Scan for the cell matching the given text and deliver its (x, y) coordinate at center. 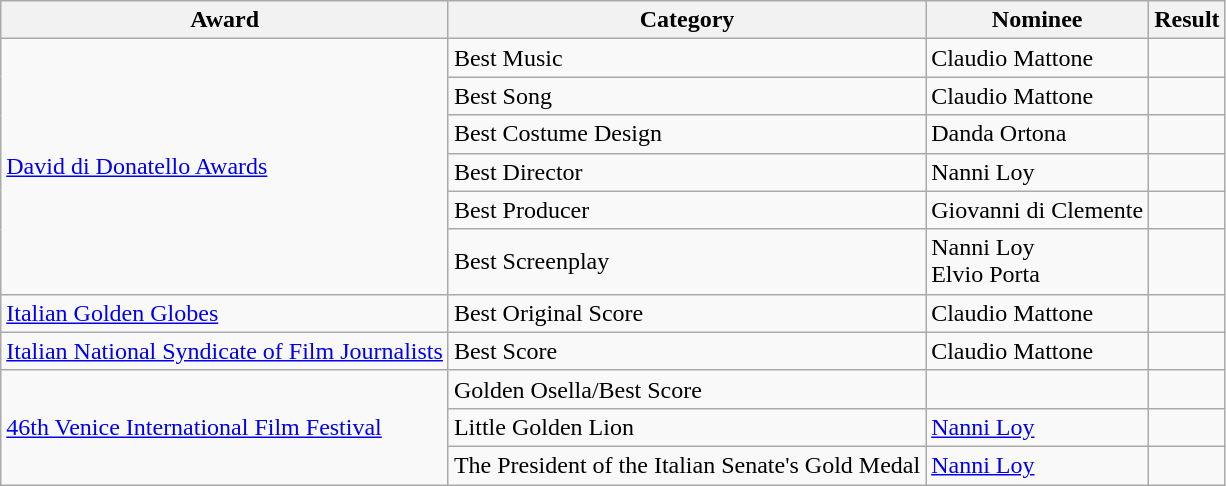
Best Costume Design (686, 134)
Golden Osella/Best Score (686, 389)
Little Golden Lion (686, 427)
Category (686, 20)
Nanni LoyElvio Porta (1038, 262)
Best Screenplay (686, 262)
46th Venice International Film Festival (225, 427)
Best Original Score (686, 313)
Danda Ortona (1038, 134)
David di Donatello Awards (225, 166)
Best Music (686, 58)
Italian National Syndicate of Film Journalists (225, 351)
Italian Golden Globes (225, 313)
Best Song (686, 96)
Best Score (686, 351)
Best Producer (686, 210)
Result (1187, 20)
Award (225, 20)
The President of the Italian Senate's Gold Medal (686, 465)
Nominee (1038, 20)
Best Director (686, 172)
Giovanni di Clemente (1038, 210)
